Scan for the cell matching the given text and deliver its (X, Y) coordinate at center. 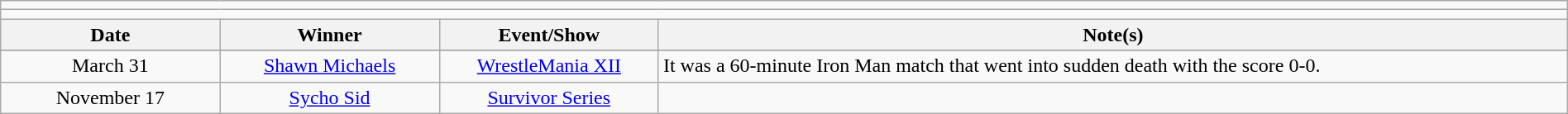
Date (111, 35)
Winner (329, 35)
Survivor Series (549, 97)
It was a 60-minute Iron Man match that went into sudden death with the score 0-0. (1113, 66)
March 31 (111, 66)
Event/Show (549, 35)
Shawn Michaels (329, 66)
Note(s) (1113, 35)
November 17 (111, 97)
WrestleMania XII (549, 66)
Sycho Sid (329, 97)
